Find where the given text appears and provide that cell's center as (x, y) coordinate. 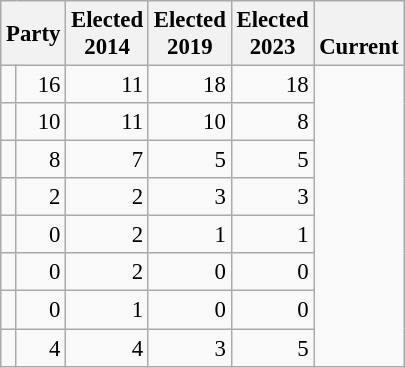
Party (34, 34)
Elected 2019 (190, 34)
Current (359, 34)
16 (40, 85)
7 (108, 160)
Elected 2023 (272, 34)
Elected 2014 (108, 34)
